From the cell containing the given text, extract its center point as (X, Y) coordinate. 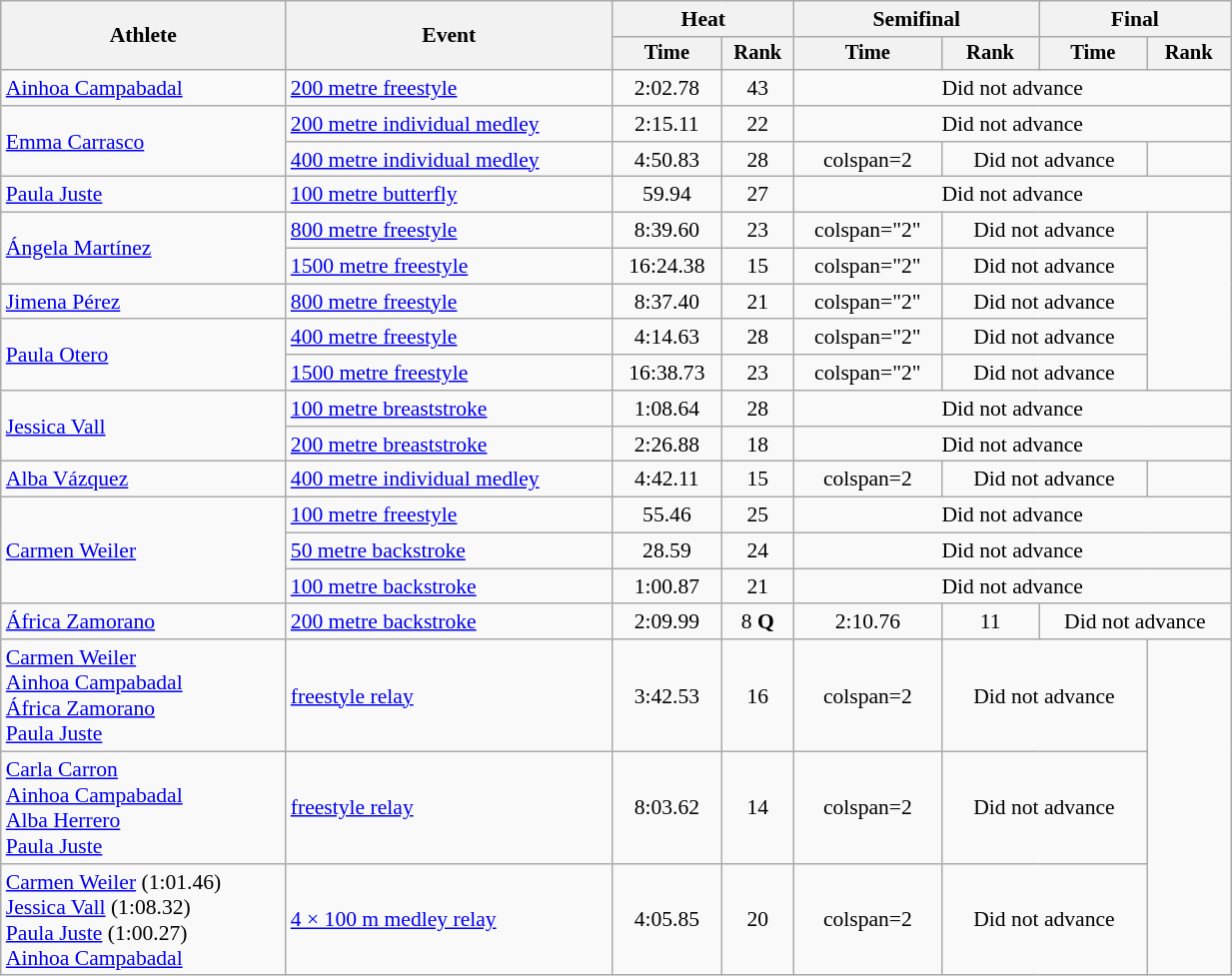
Paula Otero (144, 356)
100 metre freestyle (450, 515)
Jessica Vall (144, 426)
11 (990, 622)
50 metre backstroke (450, 551)
200 metre breaststroke (450, 445)
18 (757, 445)
22 (757, 124)
3:42.53 (667, 695)
20 (757, 920)
59.94 (667, 195)
Carmen Weiler Ainhoa Campabadal África Zamorano Paula Juste (144, 695)
100 metre backstroke (450, 586)
24 (757, 551)
4:14.63 (667, 338)
400 metre freestyle (450, 338)
16:24.38 (667, 267)
8 Q (757, 622)
Jimena Pérez (144, 302)
Carla Carron Ainhoa Campabadal Alba Herrero Paula Juste (144, 808)
8:39.60 (667, 231)
8:03.62 (667, 808)
27 (757, 195)
4:05.85 (667, 920)
2:09.99 (667, 622)
África Zamorano (144, 622)
100 metre butterfly (450, 195)
200 metre freestyle (450, 88)
8:37.40 (667, 302)
28.59 (667, 551)
Final (1135, 19)
Ángela Martínez (144, 248)
4 × 100 m medley relay (450, 920)
43 (757, 88)
100 metre breaststroke (450, 409)
200 metre individual medley (450, 124)
Paula Juste (144, 195)
Heat (703, 19)
55.46 (667, 515)
Carmen Weiler (1:01.46)Jessica Vall (1:08.32)Paula Juste (1:00.27)Ainhoa Campabadal (144, 920)
Emma Carrasco (144, 142)
Semifinal (917, 19)
4:50.83 (667, 160)
Ainhoa Campabadal (144, 88)
2:10.76 (867, 622)
4:42.11 (667, 480)
Alba Vázquez (144, 480)
2:26.88 (667, 445)
1:00.87 (667, 586)
14 (757, 808)
Athlete (144, 36)
16 (757, 695)
2:02.78 (667, 88)
Carmen Weiler (144, 551)
16:38.73 (667, 373)
200 metre backstroke (450, 622)
2:15.11 (667, 124)
25 (757, 515)
Event (450, 36)
1:08.64 (667, 409)
